Identify which cell holds the provided text, then report its [x, y] central coordinate. 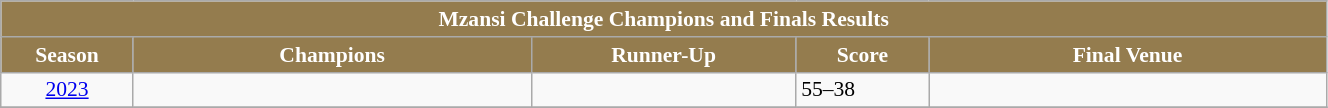
Season [68, 55]
Score [862, 55]
Final Venue [1128, 55]
2023 [68, 90]
Champions [332, 55]
55–38 [862, 90]
Mzansi Challenge Champions and Finals Results [664, 19]
Runner-Up [664, 55]
